Determine the (x, y) coordinate at the center of the cell enclosing the given text.  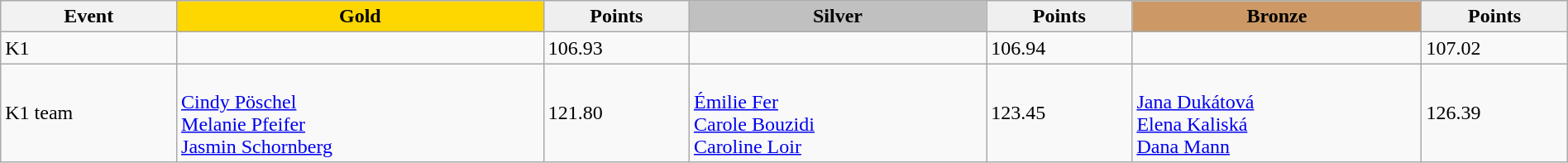
Event (89, 17)
K1 (89, 48)
123.45 (1059, 113)
K1 team (89, 113)
Jana DukátováElena KaliskáDana Mann (1277, 113)
Gold (361, 17)
Silver (837, 17)
107.02 (1494, 48)
Émilie FerCarole BouzidiCaroline Loir (837, 113)
106.93 (616, 48)
106.94 (1059, 48)
121.80 (616, 113)
126.39 (1494, 113)
Bronze (1277, 17)
Cindy PöschelMelanie PfeiferJasmin Schornberg (361, 113)
